Search for the cell housing the specified text and yield its [X, Y] center coordinate. 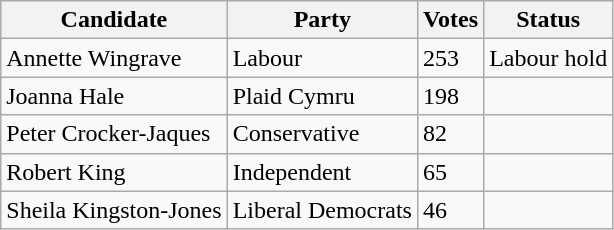
Conservative [322, 134]
Independent [322, 172]
46 [450, 210]
Annette Wingrave [114, 58]
253 [450, 58]
198 [450, 96]
Votes [450, 20]
Labour [322, 58]
Labour hold [548, 58]
82 [450, 134]
Party [322, 20]
Status [548, 20]
Liberal Democrats [322, 210]
Robert King [114, 172]
Sheila Kingston-Jones [114, 210]
65 [450, 172]
Peter Crocker-Jaques [114, 134]
Joanna Hale [114, 96]
Plaid Cymru [322, 96]
Candidate [114, 20]
